Search for the cell housing the specified text and yield its [x, y] center coordinate. 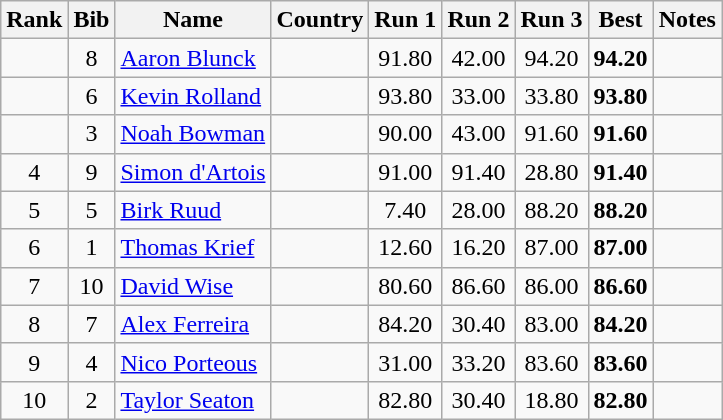
Rank [34, 20]
31.00 [406, 362]
83.00 [552, 324]
Thomas Krief [193, 248]
16.20 [478, 248]
Best [620, 20]
33.80 [552, 96]
42.00 [478, 58]
David Wise [193, 286]
33.00 [478, 96]
Run 1 [406, 20]
Taylor Seaton [193, 400]
91.00 [406, 172]
1 [92, 248]
Run 3 [552, 20]
3 [92, 134]
Birk Ruud [193, 210]
Noah Bowman [193, 134]
Simon d'Artois [193, 172]
Notes [687, 20]
86.00 [552, 286]
28.00 [478, 210]
Run 2 [478, 20]
Kevin Rolland [193, 96]
Country [320, 20]
33.20 [478, 362]
90.00 [406, 134]
28.80 [552, 172]
43.00 [478, 134]
7.40 [406, 210]
2 [92, 400]
Alex Ferreira [193, 324]
91.80 [406, 58]
80.60 [406, 286]
Name [193, 20]
Bib [92, 20]
Aaron Blunck [193, 58]
12.60 [406, 248]
18.80 [552, 400]
Nico Porteous [193, 362]
